Detect which cell encompasses the target text, then output its [X, Y] center coordinate. 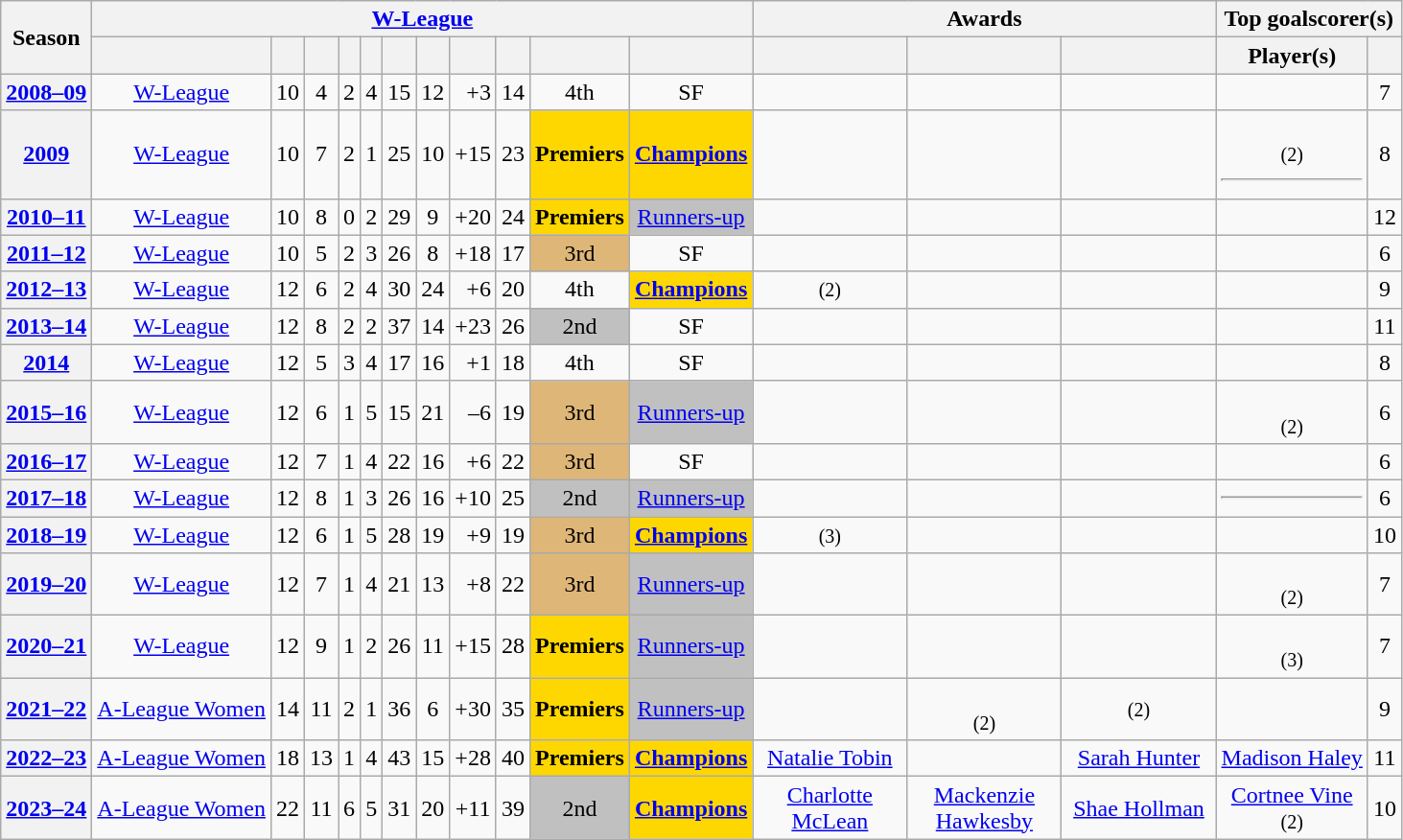
+30 [474, 710]
+18 [474, 253]
Mackenzie Hawkesby [984, 807]
Player(s) [1292, 56]
2017–18 [46, 498]
31 [399, 807]
2012–13 [46, 290]
36 [399, 710]
30 [399, 290]
Season [46, 37]
+11 [474, 807]
2022–23 [46, 758]
–6 [474, 412]
+9 [474, 534]
2010–11 [46, 217]
Natalie Tobin [830, 758]
39 [512, 807]
37 [399, 326]
2008–09 [46, 92]
43 [399, 758]
2015–16 [46, 412]
23 [512, 154]
+23 [474, 326]
Sarah Hunter [1139, 758]
2014 [46, 362]
Awards [984, 19]
2018–19 [46, 534]
Shae Hollman [1139, 807]
Top goalscorer(s) [1308, 19]
2016–17 [46, 461]
Madison Haley [1292, 758]
2023–24 [46, 807]
+8 [474, 585]
+28 [474, 758]
+3 [474, 92]
2021–22 [46, 710]
Cortnee Vine(2) [1292, 807]
35 [512, 710]
Charlotte McLean [830, 807]
2009 [46, 154]
0 [349, 217]
+20 [474, 217]
40 [512, 758]
+10 [474, 498]
2013–14 [46, 326]
2011–12 [46, 253]
29 [399, 217]
2020–21 [46, 646]
+1 [474, 362]
2019–20 [46, 585]
